Scan for the cell matching the given text and deliver its [x, y] coordinate at center. 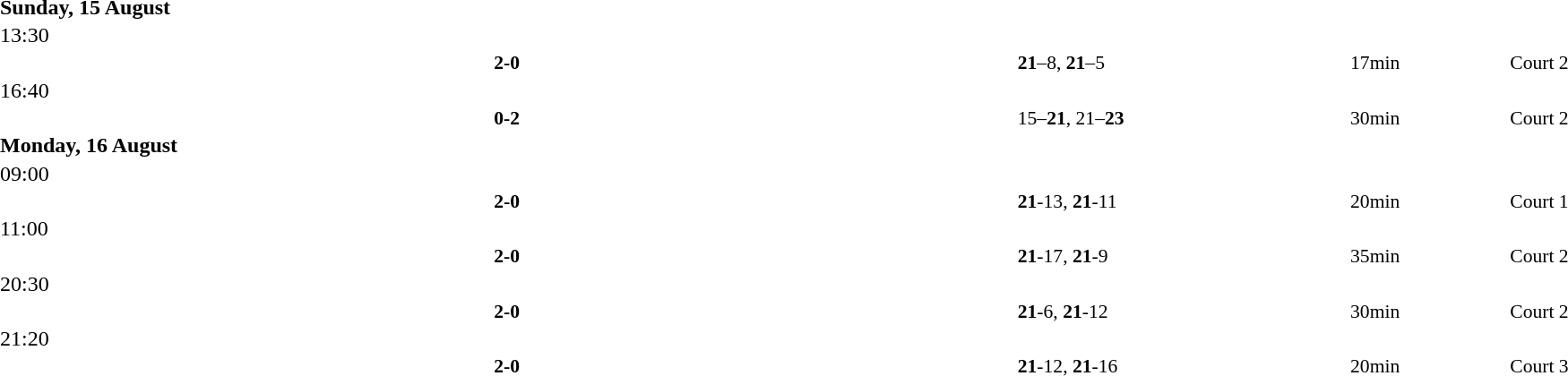
0-2 [507, 118]
17min [1428, 63]
21-6, 21-12 [1182, 312]
21–8, 21–5 [1182, 63]
35min [1428, 256]
21-13, 21-11 [1182, 201]
20min [1428, 201]
15–21, 21–23 [1182, 118]
21-17, 21-9 [1182, 256]
